From the cell containing the given text, extract its center point as [x, y] coordinate. 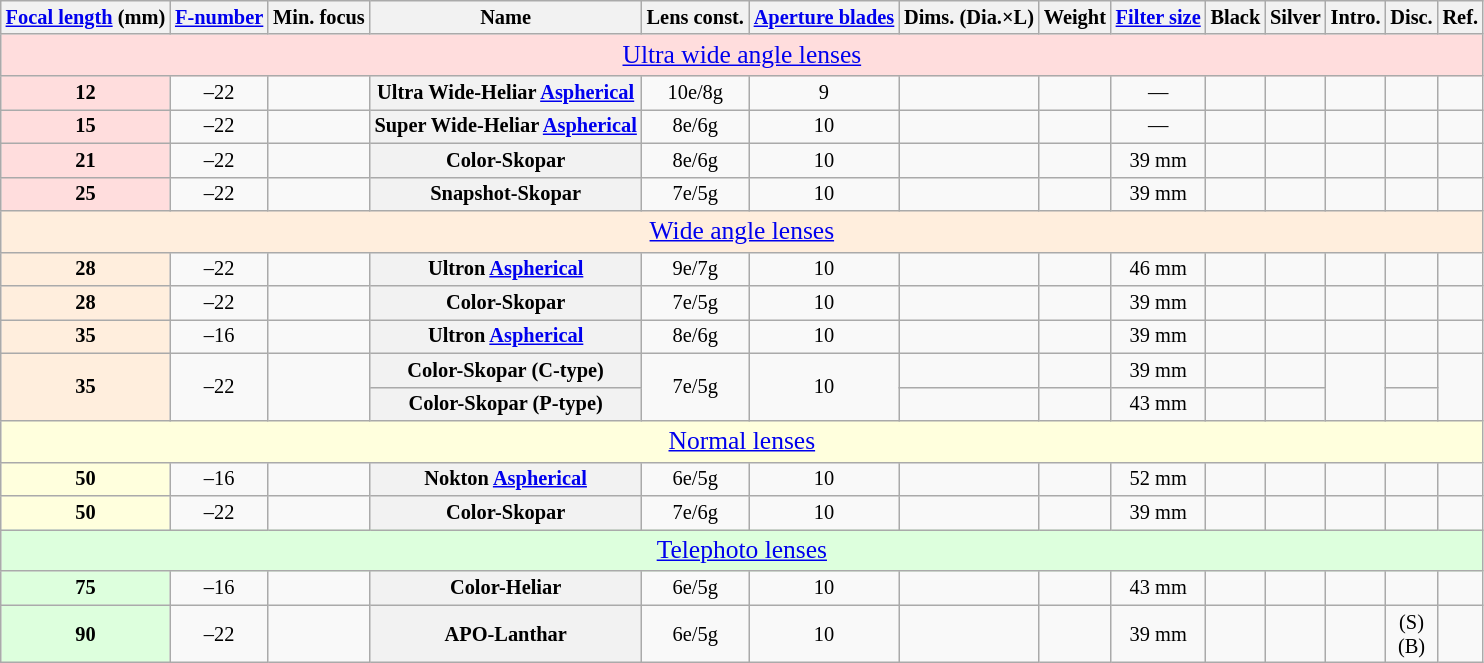
52 mm [1158, 479]
Nokton Aspherical [506, 479]
Name [506, 17]
25 [86, 194]
7e/6g [696, 513]
Disc. [1411, 17]
F-number [219, 17]
Intro. [1356, 17]
Normal lenses [742, 441]
Ultra Wide-Heliar Aspherical [506, 93]
Black [1236, 17]
Focal length (mm) [86, 17]
Min. focus [318, 17]
12 [86, 93]
Silver [1296, 17]
Filter size [1158, 17]
75 [86, 588]
APO-Lanthar [506, 634]
Lens const. [696, 17]
Snapshot-Skopar [506, 194]
15 [86, 126]
10e/8g [696, 93]
Weight [1075, 17]
Dims. (Dia.×L) [969, 17]
46 mm [1158, 269]
9 [824, 93]
Color-Skopar (C-type) [506, 370]
9e/7g [696, 269]
Ultra wide angle lenses [742, 55]
Ref. [1460, 17]
(S) (B) [1411, 634]
Color-Heliar [506, 588]
Super Wide-Heliar Aspherical [506, 126]
Wide angle lenses [742, 231]
90 [86, 634]
Color-Skopar (P-type) [506, 404]
Aperture blades [824, 17]
21 [86, 160]
Telephoto lenses [742, 550]
